Find where the given text appears and provide that cell's center as [X, Y] coordinate. 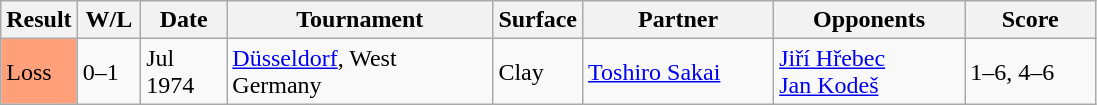
W/L [109, 20]
1–6, 4–6 [1030, 72]
Opponents [870, 20]
Jiří Hřebec Jan Kodeš [870, 72]
Loss [39, 72]
0–1 [109, 72]
Toshiro Sakai [678, 72]
Jul 1974 [184, 72]
Tournament [360, 20]
Düsseldorf, West Germany [360, 72]
Date [184, 20]
Result [39, 20]
Clay [538, 72]
Score [1030, 20]
Surface [538, 20]
Partner [678, 20]
